Return (X, Y) of the center of cell containing provided text 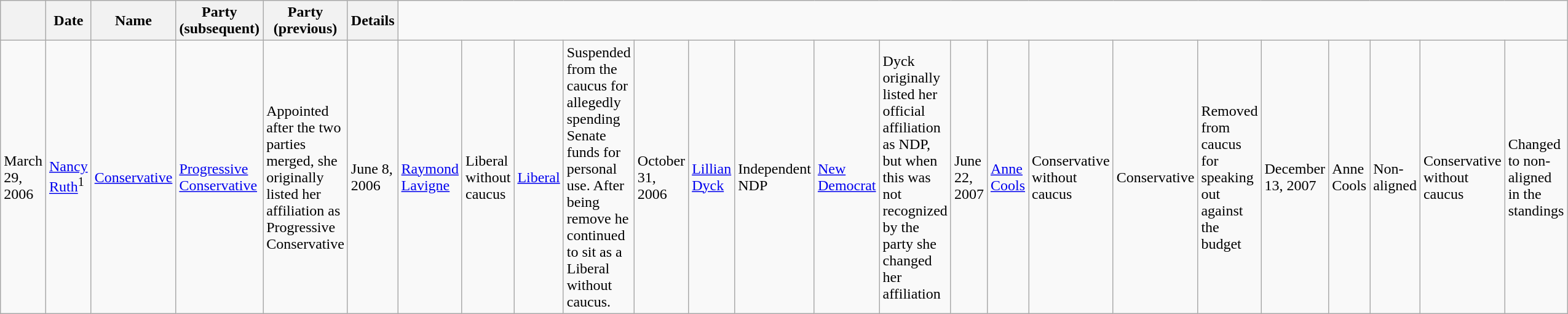
Party (previous) (306, 21)
Party (subsequent) (220, 21)
June 22, 2007 (969, 177)
Appointed after the two parties merged, she originally listed her affiliation as Progressive Conservative (306, 177)
December 13, 2007 (1295, 177)
New Democrat (847, 177)
October 31, 2006 (661, 177)
Changed to non-aligned in the standings (1536, 177)
Progressive Conservative (220, 177)
Dyck originally listed her official affiliation as NDP, but when this was not recognized by the party she changed her affiliation (915, 177)
Lillian Dyck (712, 177)
Name (133, 21)
Independent NDP (775, 177)
Date (68, 21)
Liberal (539, 177)
Raymond Lavigne (430, 177)
June 8, 2006 (373, 177)
Suspended from the caucus for allegedly spending Senate funds for personal use. After being remove he continued to sit as a Liberal without caucus. (599, 177)
Liberal without caucus (488, 177)
Removed from caucus for speaking out against the budget (1230, 177)
Non-aligned (1395, 177)
March 29, 2006 (23, 177)
Nancy Ruth1 (68, 177)
Details (373, 21)
